Search for the cell housing the specified text and yield its (x, y) center coordinate. 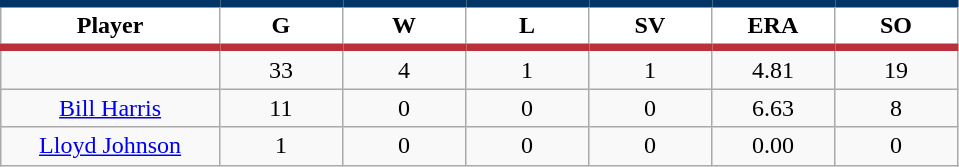
4.81 (772, 68)
W (404, 26)
11 (280, 108)
19 (896, 68)
0.00 (772, 146)
4 (404, 68)
6.63 (772, 108)
G (280, 26)
33 (280, 68)
Player (110, 26)
L (526, 26)
Bill Harris (110, 108)
Lloyd Johnson (110, 146)
8 (896, 108)
SO (896, 26)
SV (650, 26)
ERA (772, 26)
